Capture the cell that displays the provided text and extract its (X, Y) central coordinate. 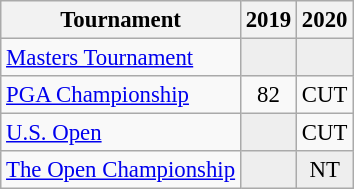
U.S. Open (121, 133)
Masters Tournament (121, 58)
82 (268, 95)
NT (325, 170)
2020 (325, 20)
2019 (268, 20)
PGA Championship (121, 95)
The Open Championship (121, 170)
Tournament (121, 20)
